Capture the cell that displays the provided text and extract its [x, y] central coordinate. 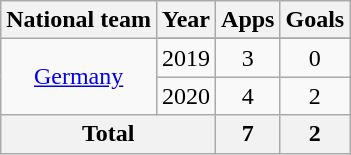
2020 [186, 96]
Goals [315, 20]
4 [248, 96]
7 [248, 134]
Germany [79, 77]
Year [186, 20]
Total [108, 134]
National team [79, 20]
Apps [248, 20]
2019 [186, 58]
0 [315, 58]
3 [248, 58]
